Output the (x, y) coordinate of the center of the cell containing the given text.  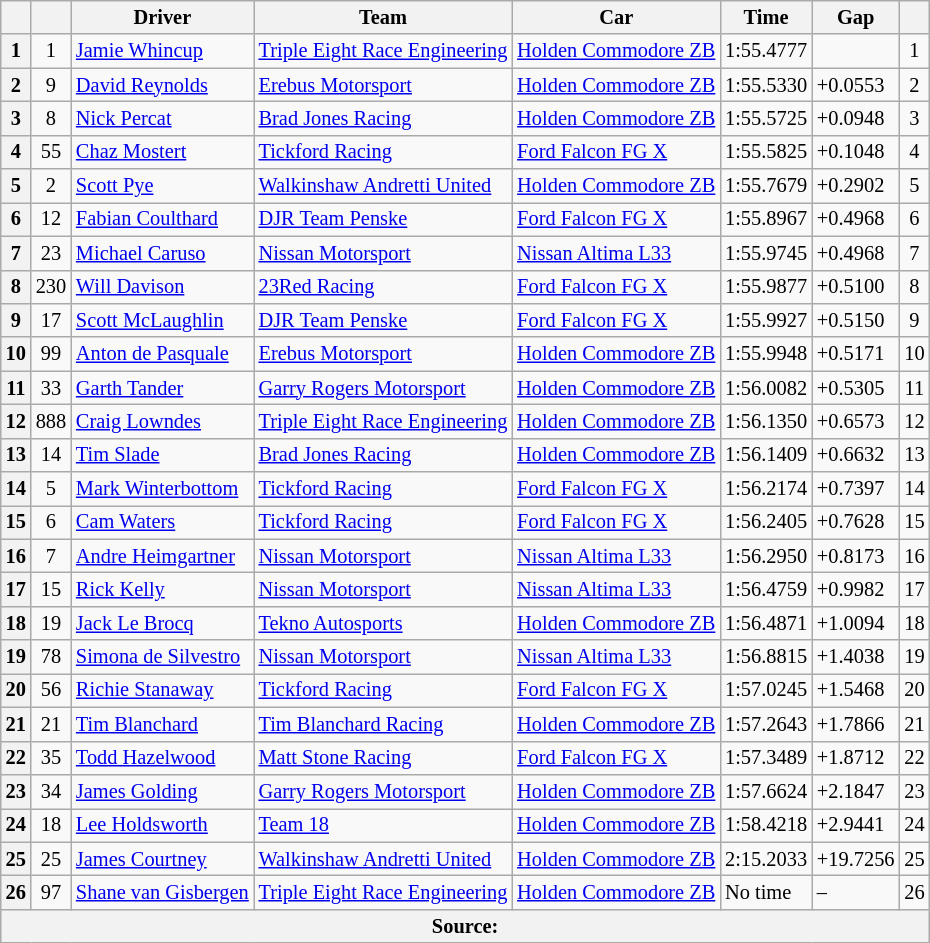
1:56.2405 (766, 522)
+0.0553 (856, 85)
+0.1048 (856, 152)
+0.5171 (856, 354)
No time (766, 892)
Jack Le Brocq (162, 623)
David Reynolds (162, 85)
+0.0948 (856, 118)
Jamie Whincup (162, 51)
Gap (856, 17)
– (856, 892)
James Golding (162, 791)
230 (51, 287)
Matt Stone Racing (384, 758)
Nick Percat (162, 118)
1:55.5725 (766, 118)
Cam Waters (162, 522)
Team (384, 17)
+0.2902 (856, 186)
34 (51, 791)
1:58.4218 (766, 825)
+19.7256 (856, 859)
Tekno Autosports (384, 623)
1:57.6624 (766, 791)
1:56.2174 (766, 489)
1:55.4777 (766, 51)
1:56.2950 (766, 556)
Rick Kelly (162, 589)
Will Davison (162, 287)
+2.9441 (856, 825)
+1.4038 (856, 657)
1:55.9745 (766, 253)
Tim Blanchard (162, 724)
Anton de Pasquale (162, 354)
Driver (162, 17)
+1.5468 (856, 690)
+0.8173 (856, 556)
78 (51, 657)
1:56.1409 (766, 455)
+0.7628 (856, 522)
+0.6632 (856, 455)
1:55.5825 (766, 152)
1:55.8967 (766, 219)
1:56.4871 (766, 623)
2:15.2033 (766, 859)
99 (51, 354)
+1.7866 (856, 724)
Tim Slade (162, 455)
Chaz Mostert (162, 152)
56 (51, 690)
Garth Tander (162, 388)
1:57.3489 (766, 758)
+1.8712 (856, 758)
Scott Pye (162, 186)
Andre Heimgartner (162, 556)
Fabian Coulthard (162, 219)
1:56.0082 (766, 388)
Michael Caruso (162, 253)
35 (51, 758)
1:55.7679 (766, 186)
Tim Blanchard Racing (384, 724)
Mark Winterbottom (162, 489)
Todd Hazelwood (162, 758)
+0.5305 (856, 388)
+0.9982 (856, 589)
55 (51, 152)
+2.1847 (856, 791)
Source: (466, 926)
James Courtney (162, 859)
1:57.0245 (766, 690)
+0.7397 (856, 489)
Simona de Silvestro (162, 657)
1:56.8815 (766, 657)
Shane van Gisbergen (162, 892)
+0.5100 (856, 287)
1:56.1350 (766, 421)
1:57.2643 (766, 724)
+0.5150 (856, 320)
Team 18 (384, 825)
Time (766, 17)
Car (616, 17)
1:56.4759 (766, 589)
1:55.9948 (766, 354)
23Red Racing (384, 287)
Richie Stanaway (162, 690)
1:55.9927 (766, 320)
888 (51, 421)
33 (51, 388)
+1.0094 (856, 623)
97 (51, 892)
Lee Holdsworth (162, 825)
Scott McLaughlin (162, 320)
1:55.5330 (766, 85)
Craig Lowndes (162, 421)
1:55.9877 (766, 287)
+0.6573 (856, 421)
